Output the [x, y] coordinate of the center of the cell containing the given text.  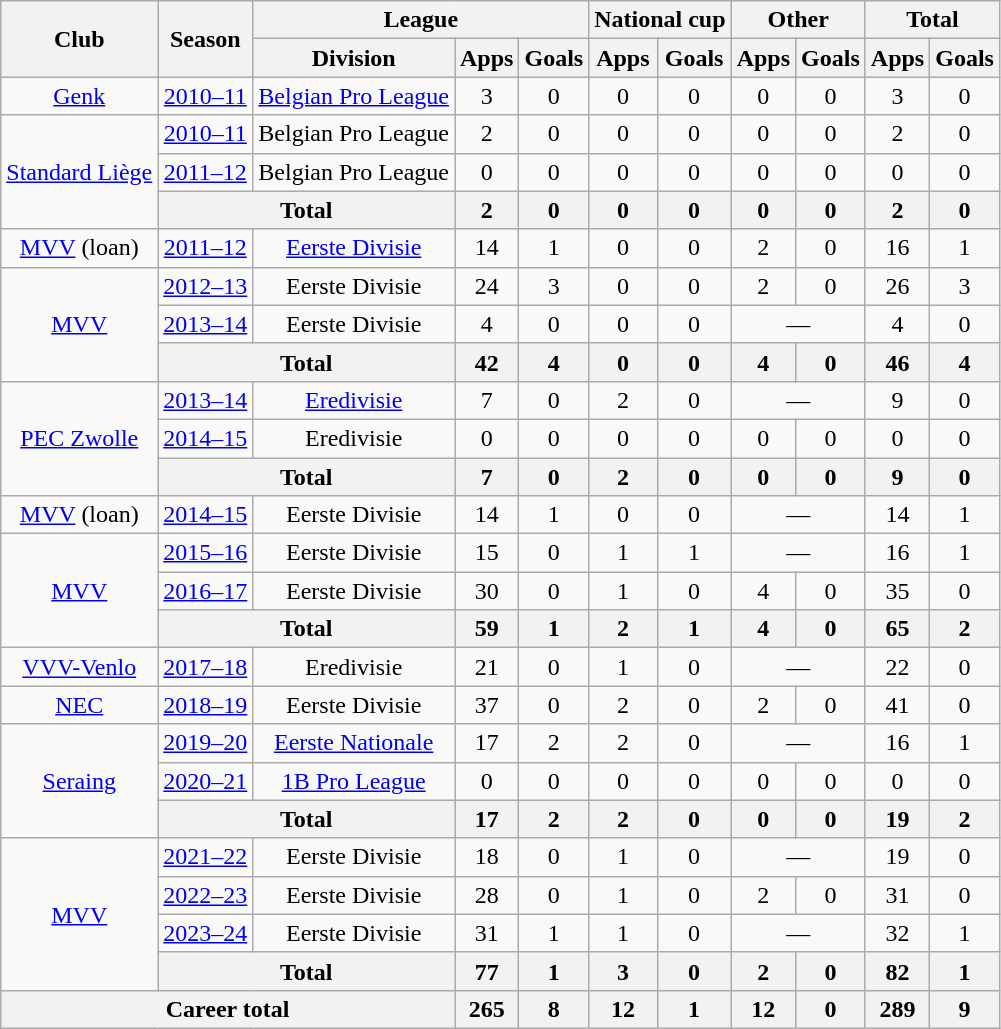
8 [554, 1009]
PEC Zwolle [80, 438]
2018–19 [206, 705]
Club [80, 39]
22 [897, 667]
Eerste Nationale [354, 743]
Season [206, 39]
82 [897, 971]
65 [897, 629]
30 [486, 591]
Seraing [80, 781]
2021–22 [206, 857]
26 [897, 286]
2023–24 [206, 933]
2015–16 [206, 553]
289 [897, 1009]
2016–17 [206, 591]
24 [486, 286]
15 [486, 553]
46 [897, 362]
Other [798, 20]
2012–13 [206, 286]
265 [486, 1009]
42 [486, 362]
35 [897, 591]
2022–23 [206, 895]
NEC [80, 705]
18 [486, 857]
1B Pro League [354, 781]
National cup [660, 20]
VVV-Venlo [80, 667]
Career total [228, 1009]
41 [897, 705]
28 [486, 895]
2019–20 [206, 743]
77 [486, 971]
2020–21 [206, 781]
32 [897, 933]
37 [486, 705]
59 [486, 629]
Division [354, 58]
Standard Liège [80, 172]
Genk [80, 96]
League [421, 20]
2017–18 [206, 667]
21 [486, 667]
